Scan for the cell matching the given text and deliver its [X, Y] coordinate at center. 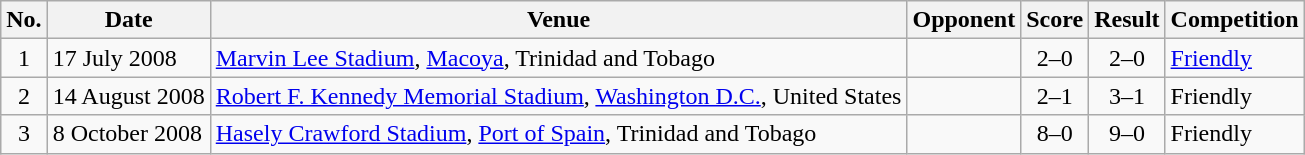
Score [1055, 20]
8 October 2008 [128, 134]
Robert F. Kennedy Memorial Stadium, Washington D.C., United States [558, 96]
8–0 [1055, 134]
3 [24, 134]
Venue [558, 20]
14 August 2008 [128, 96]
Marvin Lee Stadium, Macoya, Trinidad and Tobago [558, 58]
2 [24, 96]
2–1 [1055, 96]
Result [1127, 20]
Date [128, 20]
17 July 2008 [128, 58]
Hasely Crawford Stadium, Port of Spain, Trinidad and Tobago [558, 134]
9–0 [1127, 134]
Competition [1234, 20]
Opponent [964, 20]
No. [24, 20]
3–1 [1127, 96]
1 [24, 58]
